Identify which cell holds the provided text, then report its [X, Y] central coordinate. 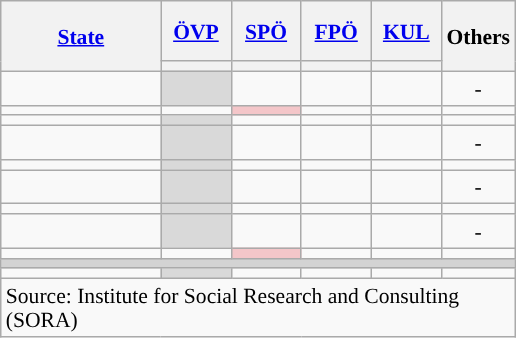
State [81, 36]
ÖVP [196, 31]
FPÖ [336, 31]
SPÖ [266, 31]
Source: Institute for Social Research and Consulting (SORA) [258, 308]
KUL [406, 31]
Others [478, 36]
